Return the [x, y] coordinate for the center point of the cell that contains the specified text.  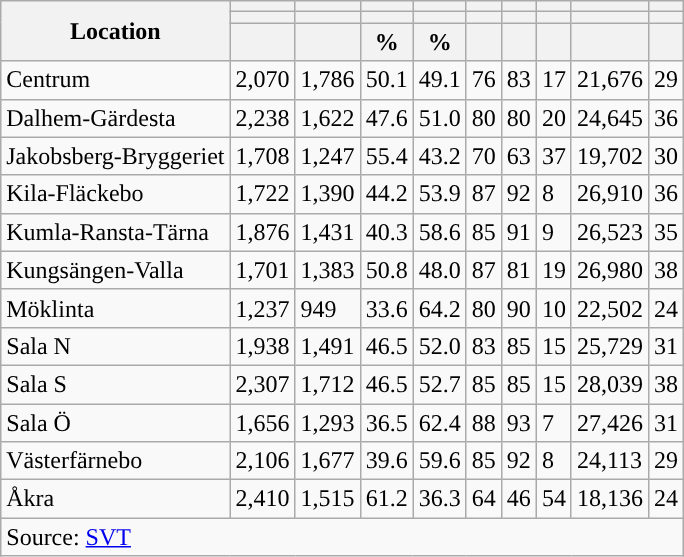
1,701 [262, 270]
1,431 [328, 232]
26,523 [610, 232]
2,070 [262, 80]
Dalhem-Gärdesta [116, 118]
30 [666, 156]
1,708 [262, 156]
1,293 [328, 423]
35 [666, 232]
17 [554, 80]
25,729 [610, 346]
53.9 [440, 194]
Kila-Fläckebo [116, 194]
50.8 [386, 270]
26,910 [610, 194]
1,722 [262, 194]
Centrum [116, 80]
46 [518, 499]
Sala S [116, 384]
62.4 [440, 423]
1,515 [328, 499]
Location [116, 31]
33.6 [386, 308]
1,491 [328, 346]
2,307 [262, 384]
1,383 [328, 270]
36.5 [386, 423]
47.6 [386, 118]
1,712 [328, 384]
9 [554, 232]
Möklinta [116, 308]
10 [554, 308]
21,676 [610, 80]
76 [484, 80]
64 [484, 499]
1,677 [328, 461]
88 [484, 423]
91 [518, 232]
1,247 [328, 156]
37 [554, 156]
58.6 [440, 232]
63 [518, 156]
Åkra [116, 499]
22,502 [610, 308]
93 [518, 423]
1,938 [262, 346]
50.1 [386, 80]
44.2 [386, 194]
39.6 [386, 461]
19,702 [610, 156]
949 [328, 308]
26,980 [610, 270]
52.0 [440, 346]
28,039 [610, 384]
19 [554, 270]
90 [518, 308]
Source: SVT [342, 537]
2,410 [262, 499]
40.3 [386, 232]
Kungsängen-Valla [116, 270]
49.1 [440, 80]
2,106 [262, 461]
Sala Ö [116, 423]
36.3 [440, 499]
1,786 [328, 80]
1,390 [328, 194]
70 [484, 156]
1,876 [262, 232]
52.7 [440, 384]
24,645 [610, 118]
1,237 [262, 308]
81 [518, 270]
Västerfärnebo [116, 461]
Kumla-Ransta-Tärna [116, 232]
64.2 [440, 308]
1,656 [262, 423]
2,238 [262, 118]
24,113 [610, 461]
55.4 [386, 156]
20 [554, 118]
43.2 [440, 156]
59.6 [440, 461]
51.0 [440, 118]
48.0 [440, 270]
18,136 [610, 499]
Jakobsberg-Bryggeriet [116, 156]
1,622 [328, 118]
27,426 [610, 423]
54 [554, 499]
7 [554, 423]
Sala N [116, 346]
61.2 [386, 499]
